Find where the given text appears and provide that cell's center as [X, Y] coordinate. 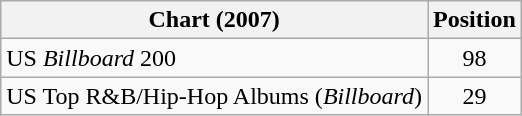
98 [475, 58]
Chart (2007) [214, 20]
29 [475, 96]
US Top R&B/Hip-Hop Albums (Billboard) [214, 96]
Position [475, 20]
US Billboard 200 [214, 58]
